Output the (x, y) coordinate of the center of the cell containing the given text.  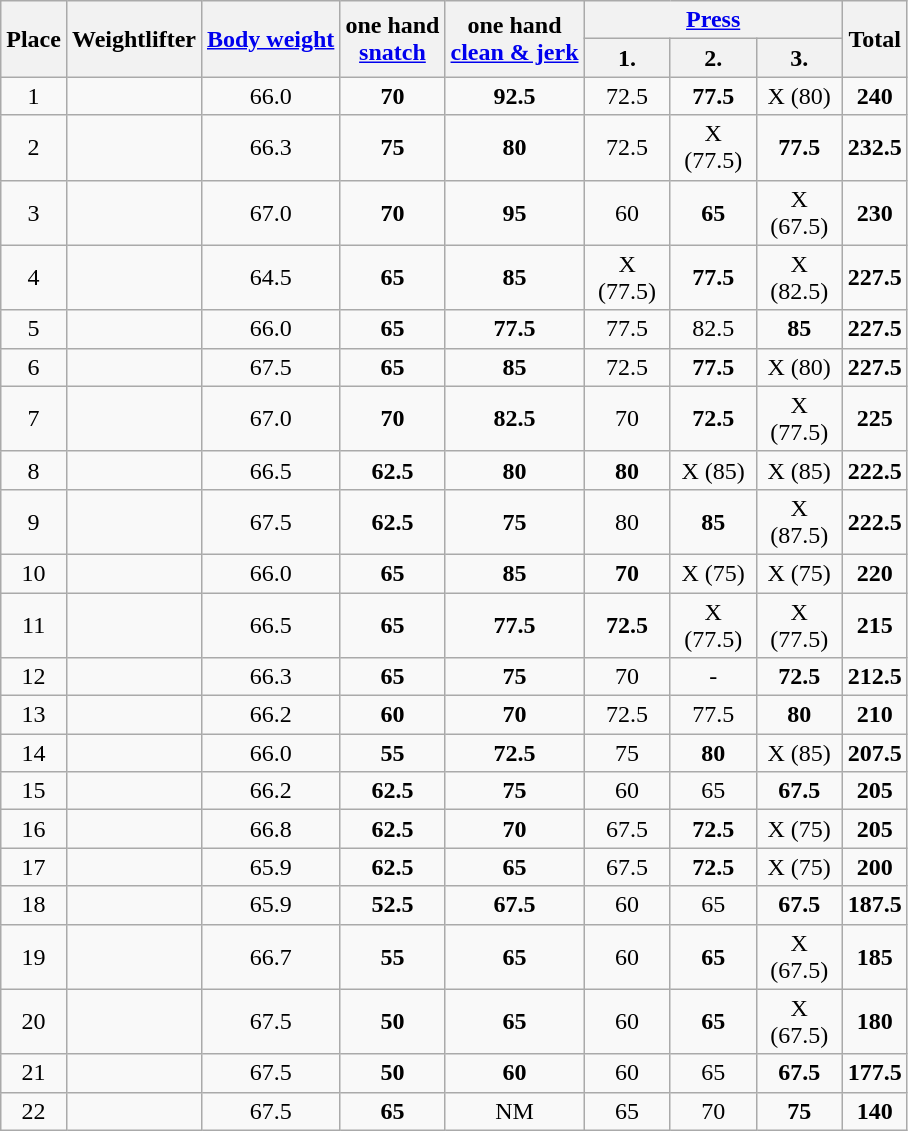
2. (713, 58)
92.5 (514, 96)
12 (34, 677)
64.5 (270, 278)
22 (34, 1111)
2 (34, 148)
one handsnatch (392, 39)
X (82.5) (799, 278)
5 (34, 329)
13 (34, 715)
19 (34, 956)
18 (34, 905)
66.7 (270, 956)
52.5 (392, 905)
177.5 (874, 1073)
240 (874, 96)
212.5 (874, 677)
6 (34, 367)
8 (34, 470)
Body weight (270, 39)
NM (514, 1111)
185 (874, 956)
Weightlifter (134, 39)
20 (34, 1022)
7 (34, 418)
15 (34, 791)
17 (34, 867)
9 (34, 522)
3. (799, 58)
Press (713, 20)
95 (514, 212)
4 (34, 278)
220 (874, 573)
66.8 (270, 829)
207.5 (874, 753)
16 (34, 829)
1 (34, 96)
Total (874, 39)
230 (874, 212)
one handclean & jerk (514, 39)
11 (34, 624)
- (713, 677)
3 (34, 212)
21 (34, 1073)
215 (874, 624)
10 (34, 573)
1. (627, 58)
180 (874, 1022)
200 (874, 867)
210 (874, 715)
X (87.5) (799, 522)
14 (34, 753)
140 (874, 1111)
Place (34, 39)
225 (874, 418)
187.5 (874, 905)
232.5 (874, 148)
